Return the (X, Y) coordinate for the center point of the cell that contains the specified text.  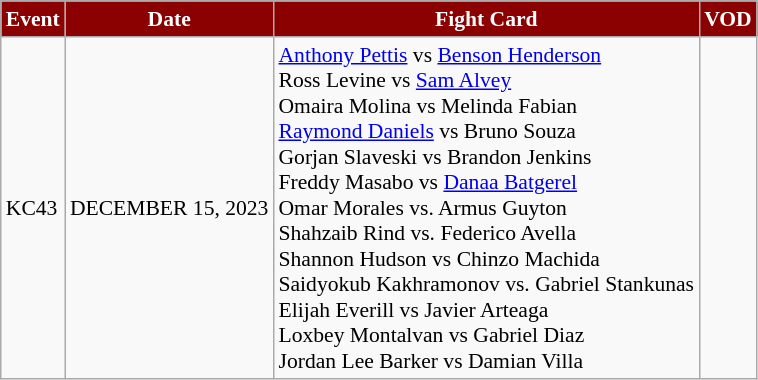
VOD (728, 19)
Date (170, 19)
Fight Card (486, 19)
KC43 (33, 208)
Event (33, 19)
DECEMBER 15, 2023 (170, 208)
